Identify which cell holds the provided text, then report its [X, Y] central coordinate. 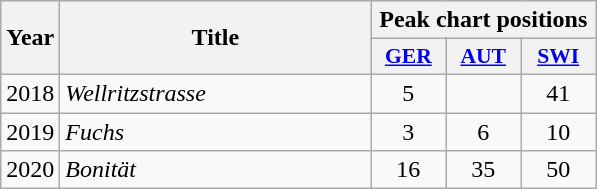
16 [408, 170]
2018 [30, 93]
35 [484, 170]
5 [408, 93]
SWI [558, 57]
Fuchs [216, 131]
Year [30, 38]
GER [408, 57]
10 [558, 131]
3 [408, 131]
Bonität [216, 170]
AUT [484, 57]
6 [484, 131]
41 [558, 93]
2019 [30, 131]
Title [216, 38]
50 [558, 170]
Wellritzstrasse [216, 93]
Peak chart positions [484, 20]
2020 [30, 170]
